Capture the cell that displays the provided text and extract its [X, Y] central coordinate. 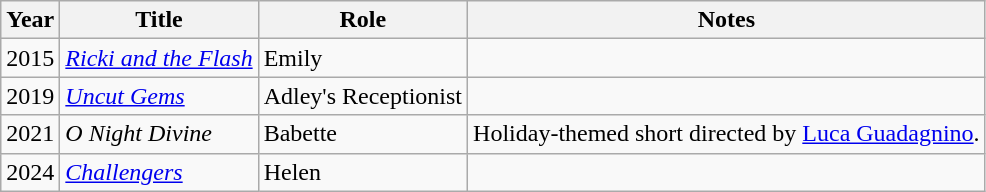
Uncut Gems [159, 96]
2019 [30, 96]
Title [159, 20]
2015 [30, 58]
Challengers [159, 172]
Ricki and the Flash [159, 58]
Notes [727, 20]
Holiday-themed short directed by Luca Guadagnino. [727, 134]
Year [30, 20]
Emily [362, 58]
Helen [362, 172]
2024 [30, 172]
Adley's Receptionist [362, 96]
Role [362, 20]
O Night Divine [159, 134]
Babette [362, 134]
2021 [30, 134]
